Provide the (X, Y) coordinate of the cell's center where the given text is located.  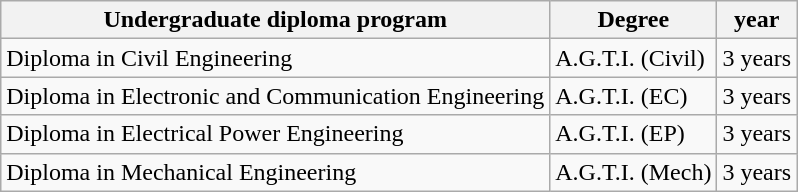
A.G.T.I. (EC) (634, 96)
Degree (634, 20)
Diploma in Electronic and Communication Engineering (276, 96)
Undergraduate diploma program (276, 20)
A.G.T.I. (EP) (634, 134)
A.G.T.I. (Mech) (634, 172)
Diploma in Electrical Power Engineering (276, 134)
A.G.T.I. (Civil) (634, 58)
Diploma in Mechanical Engineering (276, 172)
Diploma in Civil Engineering (276, 58)
year (757, 20)
